Detect which cell encompasses the target text, then output its (x, y) center coordinate. 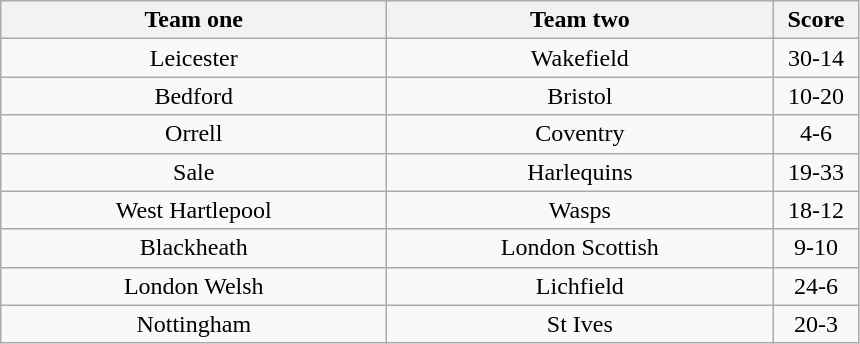
10-20 (816, 96)
Orrell (194, 134)
4-6 (816, 134)
30-14 (816, 58)
Coventry (580, 134)
Team two (580, 20)
Sale (194, 172)
Nottingham (194, 324)
19-33 (816, 172)
Lichfield (580, 286)
Blackheath (194, 248)
24-6 (816, 286)
Score (816, 20)
18-12 (816, 210)
9-10 (816, 248)
St Ives (580, 324)
London Welsh (194, 286)
Wakefield (580, 58)
Bedford (194, 96)
West Hartlepool (194, 210)
Leicester (194, 58)
Team one (194, 20)
20-3 (816, 324)
Bristol (580, 96)
London Scottish (580, 248)
Harlequins (580, 172)
Wasps (580, 210)
